Detect which cell encompasses the target text, then output its (x, y) center coordinate. 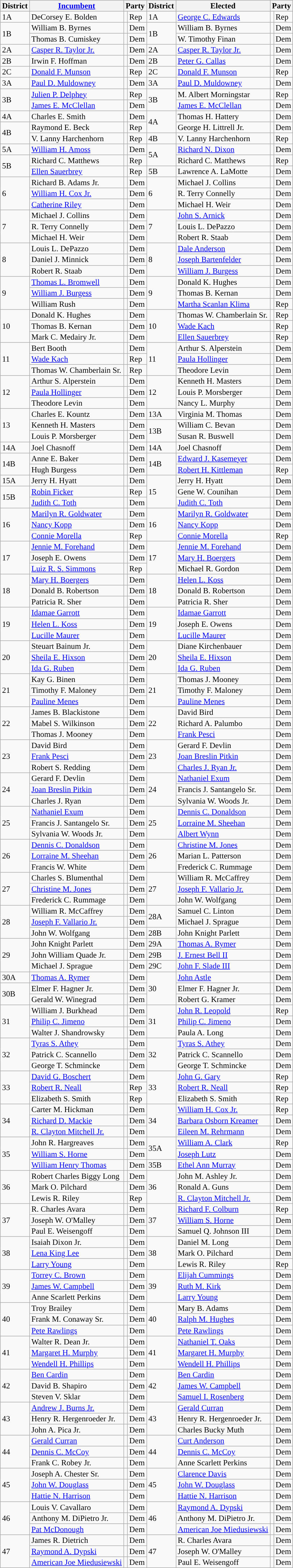
John G. Gary (223, 1077)
Steven V. Sklar (77, 1397)
Thomas L. Bromwell (77, 282)
Clarence Davis (223, 1474)
Susan R. Buswell (223, 436)
Robert Charles Biggy Long (77, 1176)
Pat McDonough (77, 1529)
Luiz R. S. Simmons (77, 569)
Robert G. Kramer (223, 999)
James R. Dietrich (77, 1540)
Incumbent (77, 6)
Nathaniel T. Oaks (223, 1342)
John M. Ashley Jr. (223, 1176)
Nancy L. Murphy (223, 403)
John William Quade Jr. (77, 955)
Kay G. Binen (77, 679)
Catherine Riley (77, 205)
15B (15, 497)
Carter M. Hickman (77, 1110)
Frank C. Robey Jr. (77, 1463)
Mary B. Adams (223, 1308)
John S. Arnick (223, 216)
Raymond E. Beck (77, 127)
William Henry Thomas (77, 1165)
Charles Bucky Muth (223, 1430)
Anne E. Baker (77, 458)
Barbara Osborn Kreamer (223, 1121)
Joseph A. Chester Sr. (77, 1474)
William H. Amoss (77, 150)
Samuel I. Rosenberg (223, 1397)
George H. Littrell Jr. (223, 127)
Mabel S. Wilkinson (77, 724)
Thomas B. Cumiskey (77, 39)
Walter J. Shandrowsky (77, 1032)
Diane Kirchenbauer (223, 646)
William C. Bevan (223, 426)
Richard A. Palumbo (223, 724)
Richard F. Colburn (223, 1209)
Frank M. Conaway Sr. (77, 1320)
29 (15, 955)
28B (161, 933)
Samuel Q. Johnson III (223, 1231)
30A (15, 977)
Troy Brailey (77, 1308)
13B (161, 431)
Ethel Ann Murray (223, 1165)
Julien P. Delphey (77, 94)
29B (161, 955)
29C (161, 966)
John A. Pica Jr. (77, 1430)
Paula A. Long (223, 1032)
Torrey C. Brown (77, 1275)
Irwin F. Hoffman (77, 61)
Robert S. Redding (77, 768)
Charles J. Ryan (77, 801)
David G. Boschert (77, 1077)
29A (161, 944)
John Astle (223, 977)
John R. Leopold (223, 1010)
John R. Hargreaves (77, 1143)
Curt Anderson (223, 1441)
Joseph Lutz (223, 1154)
Lena King Lee (77, 1253)
Albert Wynn (223, 834)
30B (15, 994)
George C. Edwards (223, 17)
Ralph M. Hughes (223, 1320)
Bert Booth (77, 348)
28 (15, 922)
Charles J. Ryan Jr. (223, 768)
Louis V. Cavallaro (77, 1507)
John F. Slade III (223, 966)
Michael R. Gordon (223, 569)
DeCorsey E. Bolden (77, 17)
35 (15, 1154)
Charles E. Smith (77, 116)
Francis W. White (77, 867)
Walter R. Dean Jr. (77, 1342)
Elected (223, 6)
Edward J. Kasemeyer (223, 458)
Marian L. Patterson (223, 856)
Dale Anderson (223, 249)
Richard N. Dixon (223, 150)
Hugh Burgess (77, 470)
James B. Blackistone (77, 712)
13A (161, 414)
William Rush (77, 304)
Daniel M. Long (223, 1242)
Steuart Bainum Jr. (77, 646)
Isaiah Dixon Jr. (77, 1242)
30 (161, 988)
Martha Scanlan Klima (223, 304)
Daniel J. Minnick (77, 260)
Thomas H. Hattery (223, 116)
Lawrence A. LaMotte (223, 172)
Robert H. Kittleman (223, 470)
W. Timothy Finan (223, 39)
David B. Shapiro (77, 1386)
Virginia M. Thomas (223, 414)
Samuel C. Linton (223, 911)
Andrew J. Burns Jr. (77, 1408)
Mark C. Medairy Jr. (77, 337)
Peter G. Callas (223, 61)
13 (15, 426)
35A (161, 1148)
Elijah Cummings (223, 1275)
William A. Clark (223, 1143)
28A (161, 917)
Richard B. Adams Jr. (77, 182)
Charles E. Kountz (77, 414)
Gene W. Counihan (223, 492)
Robin Ficker (77, 492)
Gerald W. Winegrad (77, 999)
M. Albert Morningstar (223, 94)
Ruth M. Kirk (223, 1286)
Joseph Bartenfelder (223, 260)
William J. Burkhead (77, 1010)
Richard D. Mackie (77, 1121)
Eileen M. Rehrmann (223, 1132)
J. Ernest Bell II (223, 955)
Ronald A. Guns (223, 1187)
Charles S. Blumenthal (77, 878)
15A (15, 480)
35B (161, 1165)
15 (161, 491)
